Extract the [x, y] coordinate from the center of the cell holding the provided text.  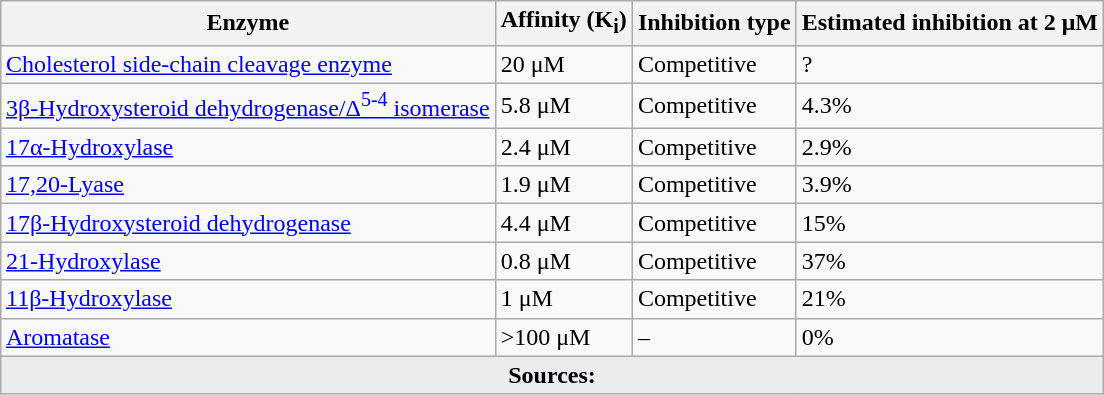
37% [950, 261]
20 μM [564, 64]
0.8 μM [564, 261]
Estimated inhibition at 2 μM [950, 23]
5.8 μM [564, 106]
4.3% [950, 106]
1 μM [564, 299]
21% [950, 299]
17,20-Lyase [248, 185]
0% [950, 337]
2.4 μM [564, 147]
21-Hydroxylase [248, 261]
3.9% [950, 185]
Enzyme [248, 23]
Aromatase [248, 337]
Affinity (Ki) [564, 23]
Sources: [552, 375]
3β-Hydroxysteroid dehydrogenase/Δ5-4 isomerase [248, 106]
? [950, 64]
>100 μM [564, 337]
2.9% [950, 147]
– [714, 337]
4.4 μM [564, 223]
17β-Hydroxysteroid dehydrogenase [248, 223]
1.9 μM [564, 185]
15% [950, 223]
17α-Hydroxylase [248, 147]
Cholesterol side-chain cleavage enzyme [248, 64]
Inhibition type [714, 23]
11β-Hydroxylase [248, 299]
